Extract the (X, Y) coordinate from the center of the cell holding the provided text.  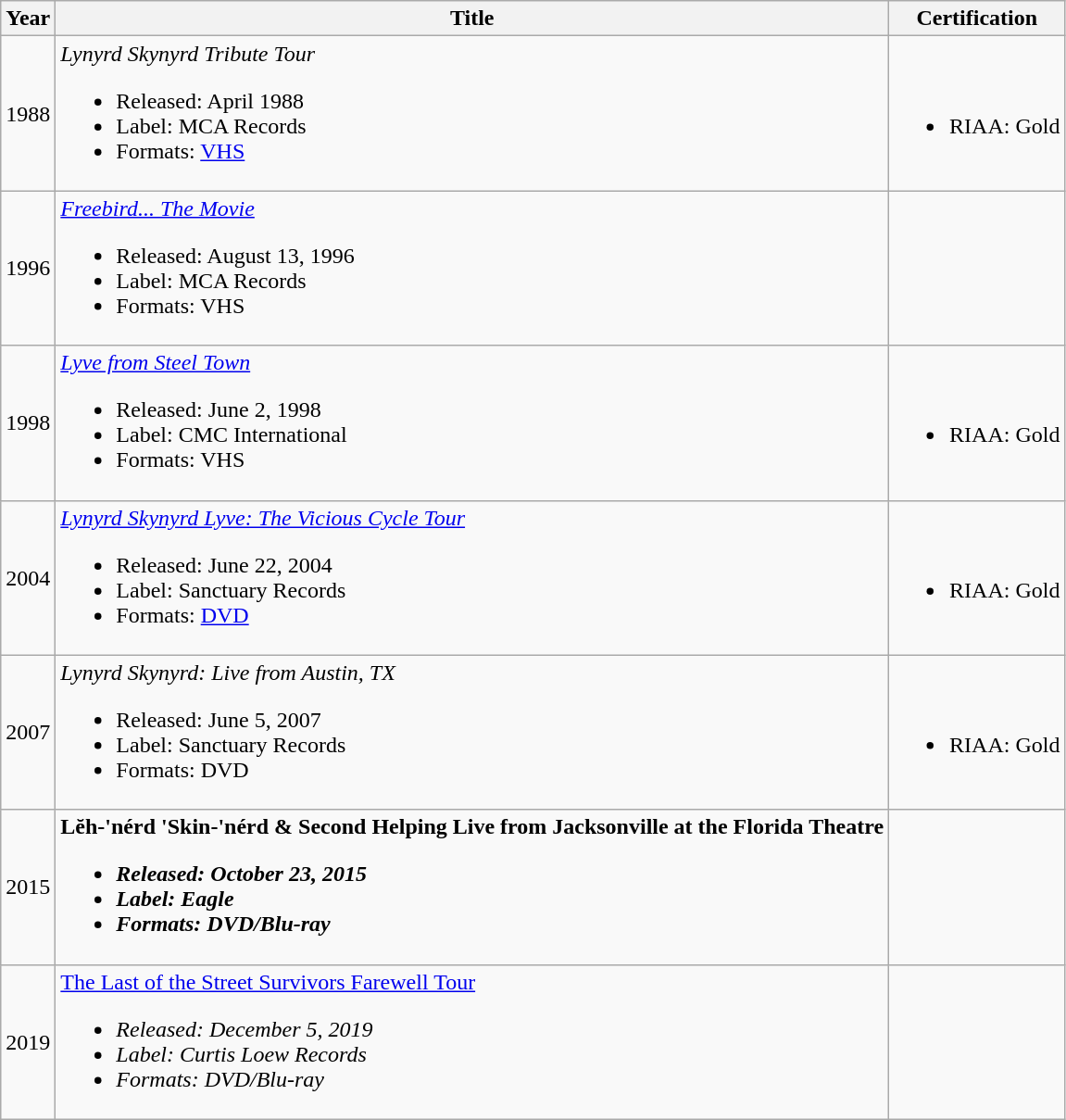
2004 (28, 578)
Year (28, 19)
2019 (28, 1041)
Lynyrd Skynyrd: Live from Austin, TXReleased: June 5, 2007Label: Sanctuary RecordsFormats: DVD (472, 732)
1996 (28, 269)
Lĕh-'nérd 'Skin-'nérd & Second Helping Live from Jacksonville at the Florida TheatreReleased: October 23, 2015Label: EagleFormats: DVD/Blu-ray (472, 887)
Lyve from Steel TownReleased: June 2, 1998Label: CMC InternationalFormats: VHS (472, 422)
1998 (28, 422)
Lynyrd Skynyrd Tribute TourReleased: April 1988Label: MCA RecordsFormats: VHS (472, 113)
2007 (28, 732)
Title (472, 19)
Certification (977, 19)
2015 (28, 887)
Freebird... The MovieReleased: August 13, 1996Label: MCA RecordsFormats: VHS (472, 269)
Lynyrd Skynyrd Lyve: The Vicious Cycle TourReleased: June 22, 2004Label: Sanctuary RecordsFormats: DVD (472, 578)
The Last of the Street Survivors Farewell TourReleased: December 5, 2019Label: Curtis Loew RecordsFormats: DVD/Blu-ray (472, 1041)
1988 (28, 113)
